Locate the cell with the specified text and output its (x, y) center coordinate. 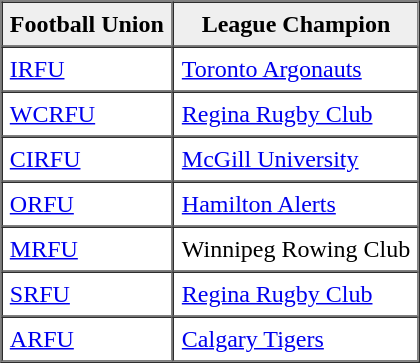
ARFU (87, 338)
Winnipeg Rowing Club (296, 248)
Toronto Argonauts (296, 68)
IRFU (87, 68)
SRFU (87, 294)
Hamilton Alerts (296, 204)
CIRFU (87, 158)
Football Union (87, 24)
McGill University (296, 158)
ORFU (87, 204)
MRFU (87, 248)
League Champion (296, 24)
Calgary Tigers (296, 338)
WCRFU (87, 114)
